Identify which cell holds the provided text, then report its (X, Y) central coordinate. 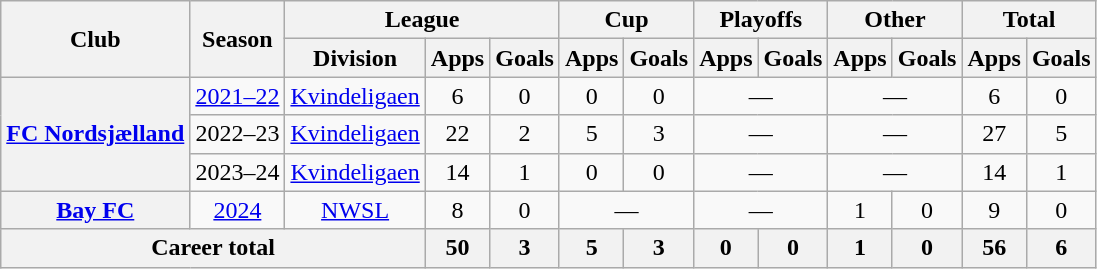
2 (525, 134)
Career total (214, 248)
NWSL (355, 210)
Playoffs (761, 20)
League (422, 20)
9 (994, 210)
Division (355, 58)
2023–24 (238, 172)
Total (1029, 20)
FC Nordsjælland (96, 134)
Other (895, 20)
Cup (626, 20)
2024 (238, 210)
8 (457, 210)
2022–23 (238, 134)
2021–22 (238, 96)
Bay FC (96, 210)
56 (994, 248)
Club (96, 39)
27 (994, 134)
50 (457, 248)
Season (238, 39)
22 (457, 134)
